Detect which cell encompasses the target text, then output its (x, y) center coordinate. 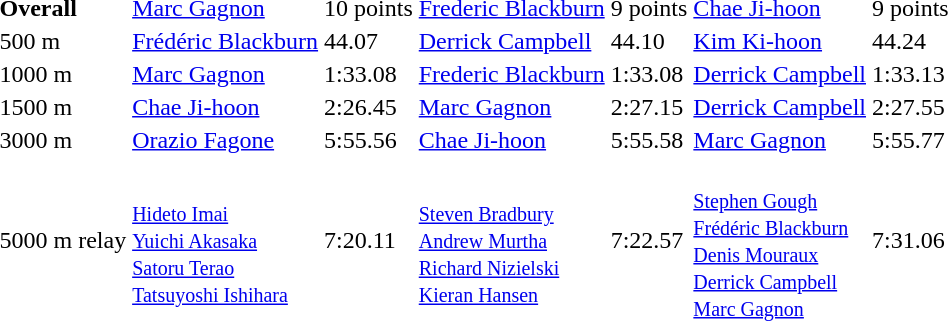
Frédéric Blackburn (226, 41)
44.10 (649, 41)
5:55.58 (649, 140)
Frederic Blackburn (512, 74)
Kim Ki-hoon (780, 41)
2:26.45 (369, 107)
5:55.56 (369, 140)
44.07 (369, 41)
2:27.15 (649, 107)
Orazio Fagone (226, 140)
